Pinpoint the cell where the given text exists, returning its [x, y] midpoint coordinate. 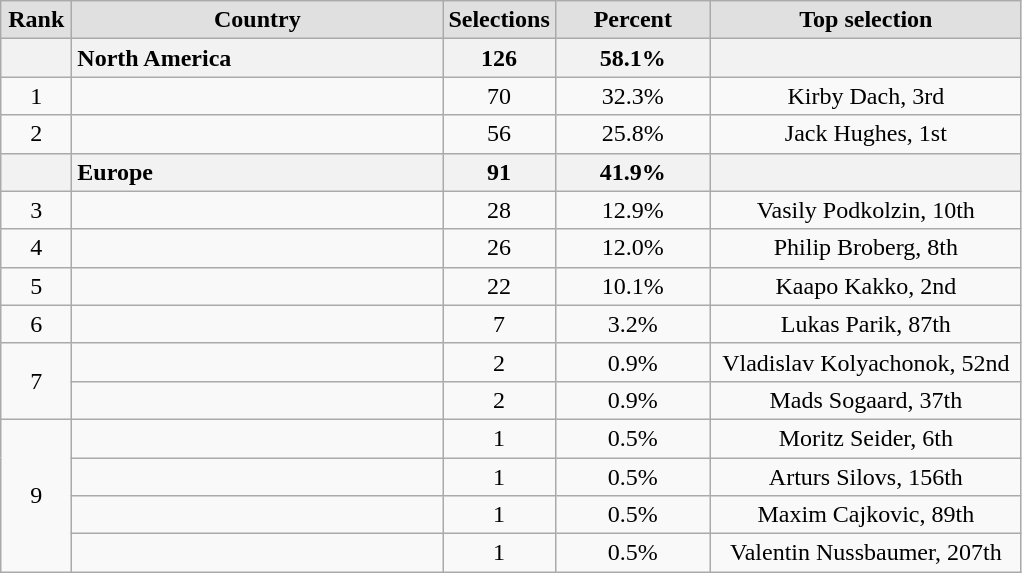
58.1% [632, 58]
5 [36, 286]
56 [499, 134]
12.9% [632, 210]
North America [258, 58]
32.3% [632, 96]
Top selection [866, 20]
28 [499, 210]
70 [499, 96]
25.8% [632, 134]
Vladislav Kolyachonok, 52nd [866, 362]
Valentin Nussbaumer, 207th [866, 553]
Selections [499, 20]
Lukas Parik, 87th [866, 324]
Kaapo Kakko, 2nd [866, 286]
4 [36, 248]
41.9% [632, 172]
91 [499, 172]
3 [36, 210]
Arturs Silovs, 156th [866, 477]
Europe [258, 172]
22 [499, 286]
26 [499, 248]
126 [499, 58]
10.1% [632, 286]
Jack Hughes, 1st [866, 134]
12.0% [632, 248]
Kirby Dach, 3rd [866, 96]
Country [258, 20]
Rank [36, 20]
Mads Sogaard, 37th [866, 400]
9 [36, 495]
Moritz Seider, 6th [866, 438]
Maxim Cajkovic, 89th [866, 515]
3.2% [632, 324]
6 [36, 324]
Philip Broberg, 8th [866, 248]
Percent [632, 20]
Vasily Podkolzin, 10th [866, 210]
